Capture the cell that displays the provided text and extract its (X, Y) central coordinate. 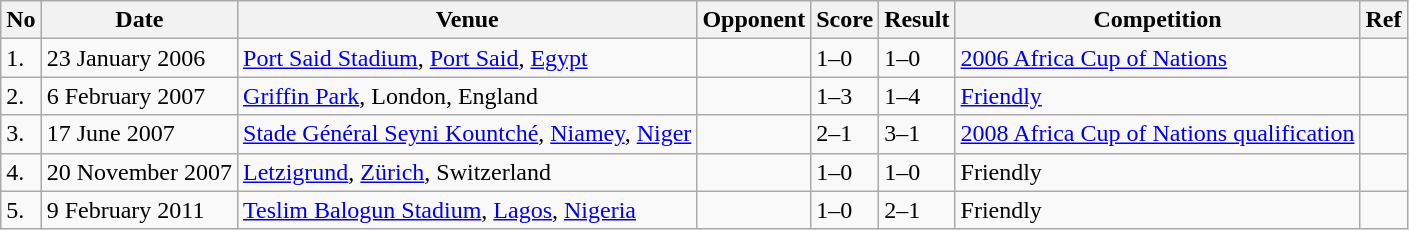
20 November 2007 (139, 172)
Ref (1384, 20)
2006 Africa Cup of Nations (1158, 58)
1. (21, 58)
Griffin Park, London, England (468, 96)
4. (21, 172)
3–1 (917, 134)
Score (845, 20)
Port Said Stadium, Port Said, Egypt (468, 58)
9 February 2011 (139, 210)
Teslim Balogun Stadium, Lagos, Nigeria (468, 210)
1–4 (917, 96)
23 January 2006 (139, 58)
2. (21, 96)
Stade Général Seyni Kountché, Niamey, Niger (468, 134)
No (21, 20)
1–3 (845, 96)
6 February 2007 (139, 96)
17 June 2007 (139, 134)
3. (21, 134)
Competition (1158, 20)
Letzigrund, Zürich, Switzerland (468, 172)
Venue (468, 20)
2008 Africa Cup of Nations qualification (1158, 134)
Date (139, 20)
Result (917, 20)
5. (21, 210)
Opponent (754, 20)
